Output the [X, Y] coordinate of the center of the cell containing the given text.  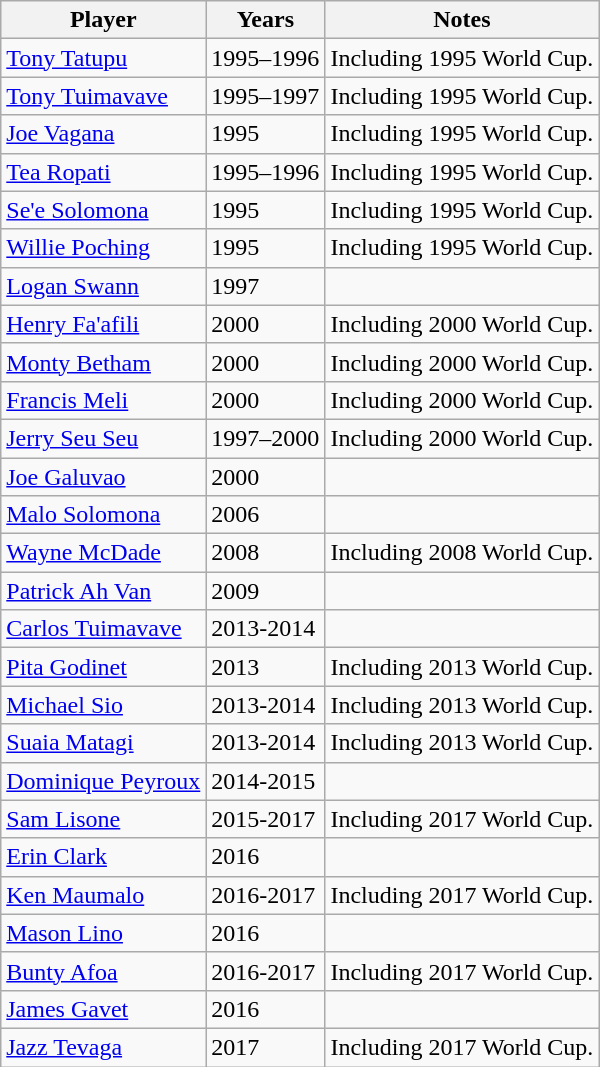
2017 [266, 1047]
Logan Swann [104, 286]
Bunty Afoa [104, 971]
Joe Galuvao [104, 477]
Tony Tatupu [104, 58]
1997 [266, 286]
James Gavet [104, 1009]
Ken Maumalo [104, 895]
Including 2008 World Cup. [462, 553]
Erin Clark [104, 857]
Player [104, 20]
Michael Sio [104, 705]
Jazz Tevaga [104, 1047]
Dominique Peyroux [104, 781]
1995–1997 [266, 96]
Malo Solomona [104, 515]
Suaia Matagi [104, 743]
Wayne McDade [104, 553]
Sam Lisone [104, 819]
Joe Vagana [104, 134]
Years [266, 20]
2009 [266, 591]
Tony Tuimavave [104, 96]
Willie Poching [104, 248]
Notes [462, 20]
1997–2000 [266, 438]
2013 [266, 667]
2015-2017 [266, 819]
2008 [266, 553]
Henry Fa'afili [104, 324]
Francis Meli [104, 400]
Tea Ropati [104, 172]
Mason Lino [104, 933]
Monty Betham [104, 362]
Pita Godinet [104, 667]
2006 [266, 515]
Carlos Tuimavave [104, 629]
2014-2015 [266, 781]
Jerry Seu Seu [104, 438]
Patrick Ah Van [104, 591]
Se'e Solomona [104, 210]
